Provide the [X, Y] coordinate of the cell's center where the given text is located.  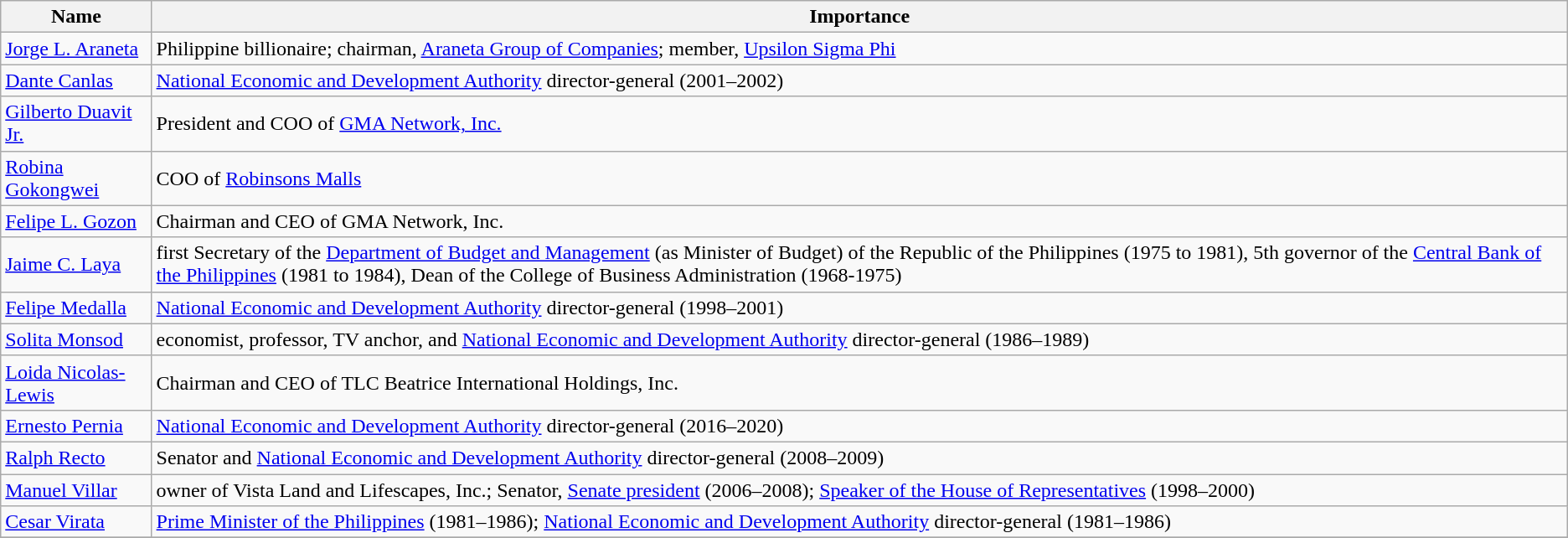
Name [76, 17]
President and COO of GMA Network, Inc. [859, 124]
Robina Gokongwei [76, 178]
owner of Vista Land and Lifescapes, Inc.; Senator, Senate president (2006–2008); Speaker of the House of Representatives (1998–2000) [859, 490]
National Economic and Development Authority director-general (2001–2002) [859, 80]
Philippine billionaire; chairman, Araneta Group of Companies; member, Upsilon Sigma Phi [859, 49]
COO of Robinsons Malls [859, 178]
National Economic and Development Authority director-general (2016–2020) [859, 426]
Prime Minister of the Philippines (1981–1986); National Economic and Development Authority director-general (1981–1986) [859, 522]
Loida Nicolas-Lewis [76, 382]
Chairman and CEO of GMA Network, Inc. [859, 221]
Jorge L. Araneta [76, 49]
Jaime C. Laya [76, 265]
Senator and National Economic and Development Authority director-general (2008–2009) [859, 458]
Cesar Virata [76, 522]
Gilberto Duavit Jr. [76, 124]
Solita Monsod [76, 339]
economist, professor, TV anchor, and National Economic and Development Authority director-general (1986–1989) [859, 339]
Felipe Medalla [76, 308]
Ralph Recto [76, 458]
Dante Canlas [76, 80]
Ernesto Pernia [76, 426]
Felipe L. Gozon [76, 221]
Importance [859, 17]
Manuel Villar [76, 490]
National Economic and Development Authority director-general (1998–2001) [859, 308]
Chairman and CEO of TLC Beatrice International Holdings, Inc. [859, 382]
